Provide the [x, y] coordinate of the cell's center where the given text is located.  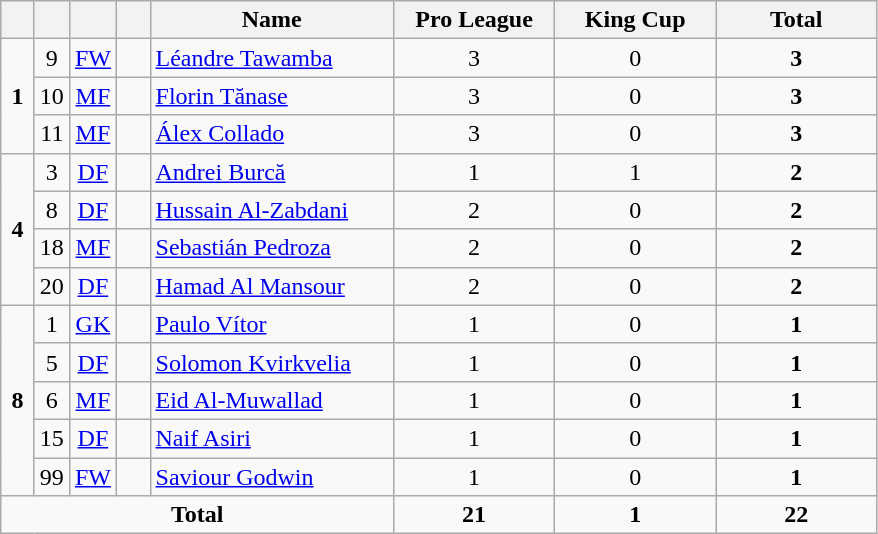
9 [52, 58]
Léandre Tawamba [272, 58]
Naif Asiri [272, 438]
Sebastián Pedroza [272, 248]
Saviour Godwin [272, 477]
20 [52, 286]
22 [796, 515]
Pro League [474, 20]
Andrei Burcă [272, 172]
21 [474, 515]
King Cup [636, 20]
Solomon Kvirkvelia [272, 362]
11 [52, 134]
Hamad Al Mansour [272, 286]
Álex Collado [272, 134]
18 [52, 248]
Eid Al-Muwallad [272, 400]
Paulo Vítor [272, 324]
10 [52, 96]
Florin Tănase [272, 96]
99 [52, 477]
6 [52, 400]
GK [92, 324]
Name [272, 20]
15 [52, 438]
Hussain Al-Zabdani [272, 210]
5 [52, 362]
4 [18, 229]
